Search for the cell housing the specified text and yield its [X, Y] center coordinate. 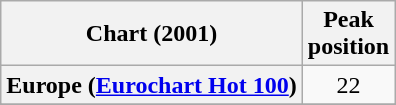
Chart (2001) [152, 34]
Peakposition [348, 34]
Europe (Eurochart Hot 100) [152, 85]
22 [348, 85]
